Scan for the cell matching the given text and deliver its (x, y) coordinate at center. 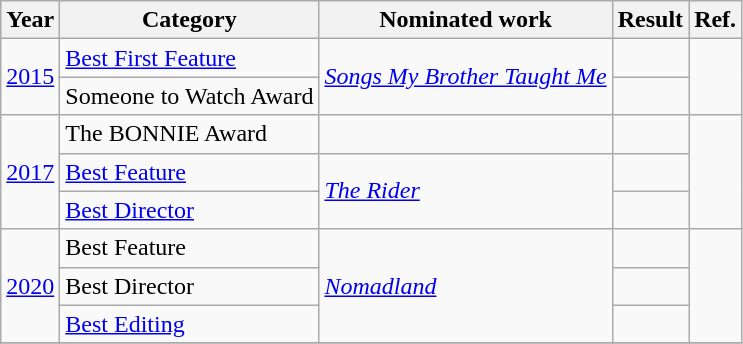
Someone to Watch Award (190, 96)
Year (30, 20)
Best Editing (190, 324)
The BONNIE Award (190, 134)
Result (650, 20)
Nominated work (466, 20)
Nomadland (466, 286)
The Rider (466, 191)
Ref. (716, 20)
2017 (30, 172)
Songs My Brother Taught Me (466, 77)
Best First Feature (190, 58)
Category (190, 20)
2015 (30, 77)
2020 (30, 286)
